Find where the given text appears and provide that cell's center as [x, y] coordinate. 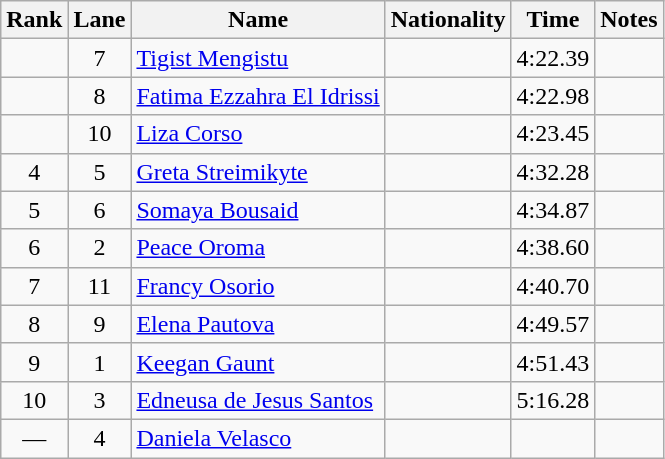
Nationality [448, 20]
3 [100, 400]
4:22.39 [553, 58]
Lane [100, 20]
Time [553, 20]
2 [100, 248]
Francy Osorio [258, 286]
4:38.60 [553, 248]
Keegan Gaunt [258, 362]
5:16.28 [553, 400]
1 [100, 362]
Edneusa de Jesus Santos [258, 400]
4:34.87 [553, 210]
4:32.28 [553, 172]
Name [258, 20]
— [34, 438]
11 [100, 286]
4:49.57 [553, 324]
Peace Oroma [258, 248]
Somaya Bousaid [258, 210]
Greta Streimikyte [258, 172]
Rank [34, 20]
Fatima Ezzahra El Idrissi [258, 96]
4:22.98 [553, 96]
4:40.70 [553, 286]
4:51.43 [553, 362]
Liza Corso [258, 134]
Elena Pautova [258, 324]
Notes [629, 20]
Tigist Mengistu [258, 58]
Daniela Velasco [258, 438]
4:23.45 [553, 134]
